Return the [x, y] coordinate for the center point of the cell that contains the specified text.  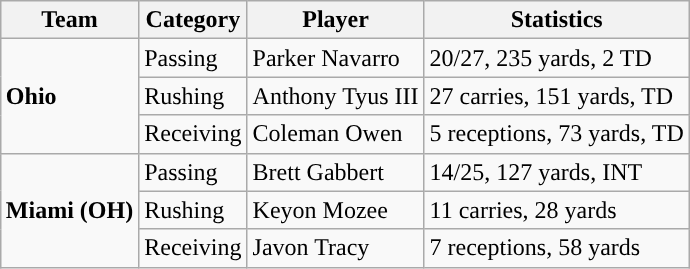
7 receptions, 58 yards [556, 248]
11 carries, 28 yards [556, 210]
Player [336, 20]
Keyon Mozee [336, 210]
Parker Navarro [336, 58]
5 receptions, 73 yards, TD [556, 134]
20/27, 235 yards, 2 TD [556, 58]
Category [193, 20]
Ohio [69, 96]
14/25, 127 yards, INT [556, 172]
Team [69, 20]
Miami (OH) [69, 210]
Javon Tracy [336, 248]
Brett Gabbert [336, 172]
27 carries, 151 yards, TD [556, 96]
Anthony Tyus III [336, 96]
Coleman Owen [336, 134]
Statistics [556, 20]
